Provide the (X, Y) coordinate of the cell's center where the given text is located.  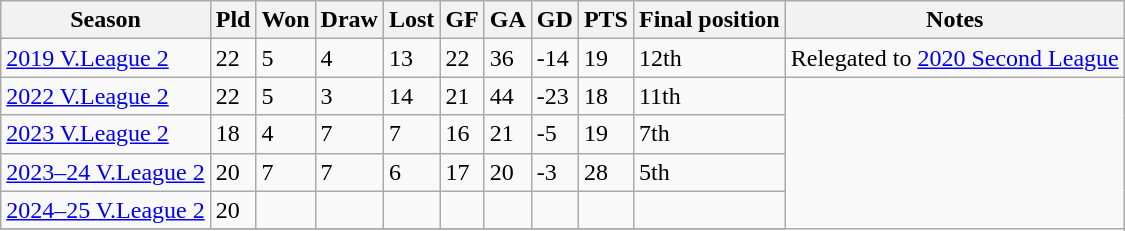
Won (286, 20)
16 (462, 134)
Pld (233, 20)
GA (508, 20)
2023 V.League 2 (106, 134)
2023–24 V.League 2 (106, 172)
14 (411, 96)
13 (411, 58)
Lost (411, 20)
-5 (554, 134)
2024–25 V.League 2 (106, 210)
GD (554, 20)
44 (508, 96)
Notes (954, 20)
11th (709, 96)
Season (106, 20)
36 (508, 58)
2019 V.League 2 (106, 58)
Final position (709, 20)
17 (462, 172)
Relegated to 2020 Second League (954, 58)
GF (462, 20)
12th (709, 58)
-23 (554, 96)
2022 V.League 2 (106, 96)
28 (606, 172)
PTS (606, 20)
-3 (554, 172)
5th (709, 172)
-14 (554, 58)
6 (411, 172)
7th (709, 134)
3 (349, 96)
Draw (349, 20)
